Find where the given text appears and provide that cell's center as [x, y] coordinate. 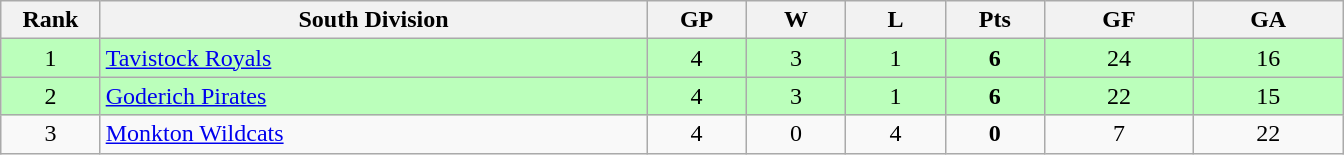
Rank [50, 20]
2 [50, 96]
Pts [994, 20]
GA [1268, 20]
Tavistock Royals [374, 58]
GP [696, 20]
Monkton Wildcats [374, 134]
GF [1118, 20]
24 [1118, 58]
W [796, 20]
South Division [374, 20]
15 [1268, 96]
Goderich Pirates [374, 96]
L [896, 20]
16 [1268, 58]
7 [1118, 134]
